Return [x, y] of the center of cell containing provided text 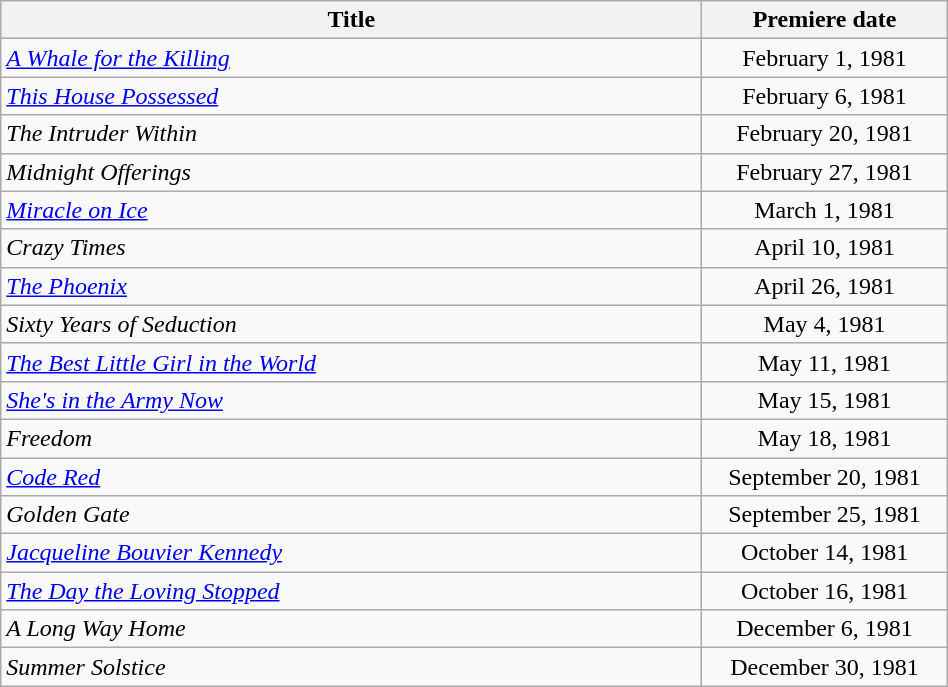
February 6, 1981 [824, 96]
February 27, 1981 [824, 172]
October 16, 1981 [824, 591]
April 26, 1981 [824, 286]
May 4, 1981 [824, 324]
Sixty Years of Seduction [352, 324]
December 6, 1981 [824, 629]
She's in the Army Now [352, 400]
Miracle on Ice [352, 210]
Summer Solstice [352, 667]
Premiere date [824, 20]
Freedom [352, 438]
September 20, 1981 [824, 477]
Title [352, 20]
May 15, 1981 [824, 400]
May 11, 1981 [824, 362]
Crazy Times [352, 248]
The Phoenix [352, 286]
December 30, 1981 [824, 667]
Golden Gate [352, 515]
February 20, 1981 [824, 134]
October 14, 1981 [824, 553]
Jacqueline Bouvier Kennedy [352, 553]
This House Possessed [352, 96]
March 1, 1981 [824, 210]
September 25, 1981 [824, 515]
Midnight Offerings [352, 172]
Code Red [352, 477]
The Best Little Girl in the World [352, 362]
April 10, 1981 [824, 248]
The Day the Loving Stopped [352, 591]
A Long Way Home [352, 629]
February 1, 1981 [824, 58]
The Intruder Within [352, 134]
A Whale for the Killing [352, 58]
May 18, 1981 [824, 438]
